Pinpoint the cell where the given text exists, returning its (X, Y) midpoint coordinate. 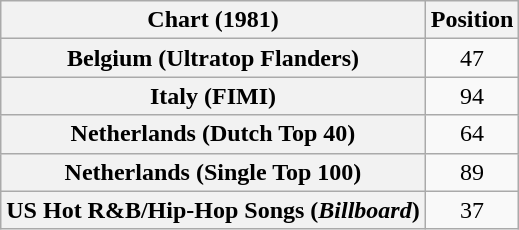
47 (472, 58)
Chart (1981) (213, 20)
Netherlands (Single Top 100) (213, 172)
Position (472, 20)
US Hot R&B/Hip-Hop Songs (Billboard) (213, 210)
37 (472, 210)
Italy (FIMI) (213, 96)
Belgium (Ultratop Flanders) (213, 58)
64 (472, 134)
89 (472, 172)
94 (472, 96)
Netherlands (Dutch Top 40) (213, 134)
